Output the (x, y) coordinate of the center of the cell containing the given text.  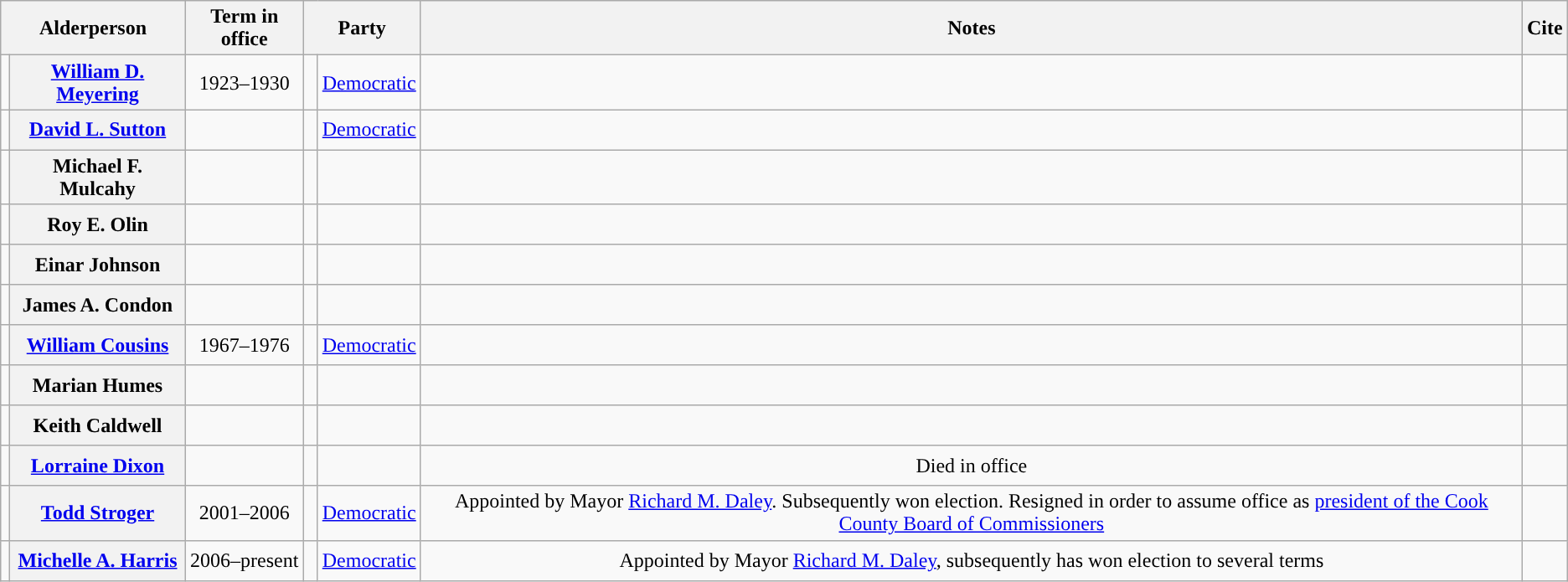
Lorraine Dixon (97, 466)
Term in office (245, 28)
1923–1930 (245, 82)
Michelle A. Harris (97, 560)
Alderperson (93, 28)
David L. Sutton (97, 130)
Michael F. Mulcahy (97, 178)
Party (362, 28)
James A. Condon (97, 305)
William Cousins (97, 345)
William D. Meyering (97, 82)
Appointed by Mayor Richard M. Daley, subsequently has won election to several terms (972, 560)
Keith Caldwell (97, 425)
Todd Stroger (97, 512)
2001–2006 (245, 512)
Cite (1545, 28)
Died in office (972, 466)
Marian Humes (97, 385)
2006–present (245, 560)
1967–1976 (245, 345)
Einar Johnson (97, 265)
Roy E. Olin (97, 224)
Notes (972, 28)
